Detect which cell encompasses the target text, then output its (X, Y) center coordinate. 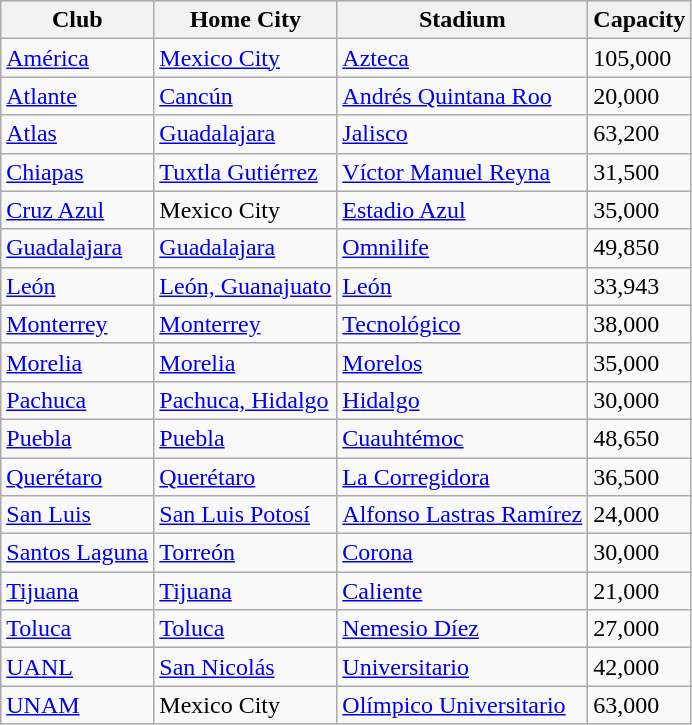
Capacity (640, 20)
33,943 (640, 286)
Chiapas (78, 172)
Hidalgo (462, 400)
San Nicolás (246, 667)
42,000 (640, 667)
UNAM (78, 705)
Home City (246, 20)
Atlas (78, 134)
Pachuca (78, 400)
Morelos (462, 362)
63,000 (640, 705)
La Corregidora (462, 477)
49,850 (640, 248)
38,000 (640, 324)
Pachuca, Hidalgo (246, 400)
Azteca (462, 58)
Tuxtla Gutiérrez (246, 172)
León, Guanajuato (246, 286)
Olímpico Universitario (462, 705)
48,650 (640, 438)
Stadium (462, 20)
24,000 (640, 515)
105,000 (640, 58)
63,200 (640, 134)
27,000 (640, 629)
Cruz Azul (78, 210)
Omnilife (462, 248)
Alfonso Lastras Ramírez (462, 515)
Jalisco (462, 134)
San Luis (78, 515)
31,500 (640, 172)
20,000 (640, 96)
Víctor Manuel Reyna (462, 172)
Santos Laguna (78, 553)
Andrés Quintana Roo (462, 96)
Cancún (246, 96)
UANL (78, 667)
Atlante (78, 96)
36,500 (640, 477)
Tecnológico (462, 324)
Club (78, 20)
Universitario (462, 667)
Cuauhtémoc (462, 438)
Torreón (246, 553)
Corona (462, 553)
San Luis Potosí (246, 515)
Estadio Azul (462, 210)
Caliente (462, 591)
Nemesio Díez (462, 629)
21,000 (640, 591)
América (78, 58)
